Search for the cell housing the specified text and yield its (x, y) center coordinate. 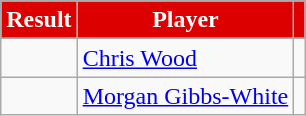
Player (186, 20)
Chris Wood (186, 58)
Morgan Gibbs-White (186, 96)
Result (39, 20)
